Determine the [X, Y] coordinate at the center of the cell enclosing the given text.  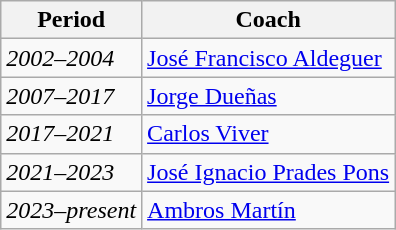
2023–present [72, 210]
2017–2021 [72, 134]
Period [72, 20]
José Ignacio Prades Pons [268, 172]
2007–2017 [72, 96]
José Francisco Aldeguer [268, 58]
2021–2023 [72, 172]
Coach [268, 20]
Carlos Viver [268, 134]
2002–2004 [72, 58]
Jorge Dueñas [268, 96]
Ambros Martín [268, 210]
